Capture the cell that displays the provided text and extract its (X, Y) central coordinate. 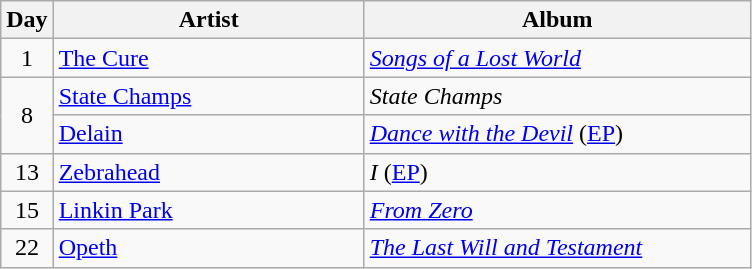
Artist (208, 20)
15 (27, 210)
Dance with the Devil (EP) (557, 134)
Delain (208, 134)
Songs of a Lost World (557, 58)
22 (27, 248)
The Last Will and Testament (557, 248)
8 (27, 115)
Zebrahead (208, 172)
From Zero (557, 210)
1 (27, 58)
Day (27, 20)
Album (557, 20)
The Cure (208, 58)
I (EP) (557, 172)
13 (27, 172)
Linkin Park (208, 210)
Opeth (208, 248)
